Detect which cell encompasses the target text, then output its (X, Y) center coordinate. 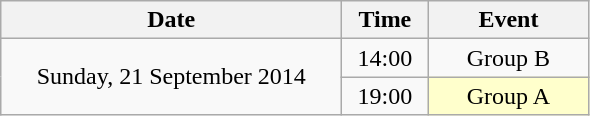
Time (385, 20)
Group A (508, 96)
Sunday, 21 September 2014 (172, 77)
Group B (508, 58)
Date (172, 20)
14:00 (385, 58)
19:00 (385, 96)
Event (508, 20)
